Locate the cell with the specified text and output its (x, y) center coordinate. 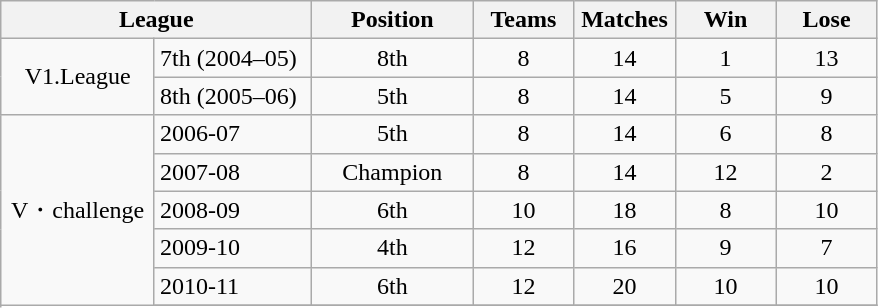
7th (2004–05) (232, 58)
2 (826, 172)
Position (392, 20)
8th (2005–06) (232, 96)
Lose (826, 20)
4th (392, 248)
2006-07 (232, 134)
V・challenge (78, 210)
2010-11 (232, 286)
5 (726, 96)
Matches (624, 20)
2008-09 (232, 210)
V1.League (78, 77)
2009-10 (232, 248)
1 (726, 58)
20 (624, 286)
2007-08 (232, 172)
Champion (392, 172)
League (156, 20)
7 (826, 248)
Win (726, 20)
16 (624, 248)
8th (392, 58)
13 (826, 58)
18 (624, 210)
Teams (524, 20)
6 (726, 134)
